Pinpoint the cell where the given text exists, returning its (X, Y) midpoint coordinate. 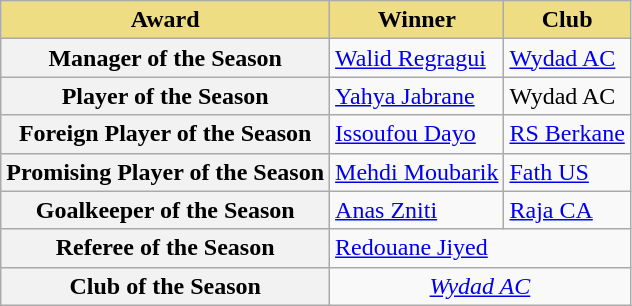
Mehdi Moubarik (417, 172)
Yahya Jabrane (417, 96)
Raja CA (567, 210)
Walid Regragui (417, 58)
Issoufou Dayo (417, 134)
Award (166, 20)
Winner (417, 20)
Manager of the Season (166, 58)
RS Berkane (567, 134)
Foreign Player of the Season (166, 134)
Goalkeeper of the Season (166, 210)
Club (567, 20)
Referee of the Season (166, 248)
Anas Zniti (417, 210)
Redouane Jiyed (480, 248)
Fath US (567, 172)
Club of the Season (166, 286)
Promising Player of the Season (166, 172)
Player of the Season (166, 96)
